Identify which cell holds the provided text, then report its [X, Y] central coordinate. 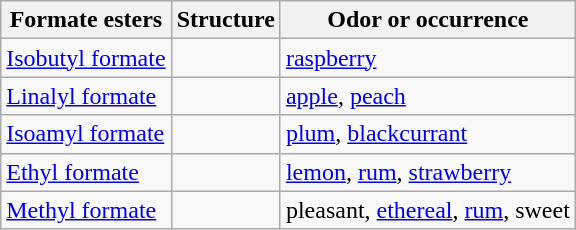
Isoamyl formate [86, 134]
apple, peach [428, 96]
lemon, rum, strawberry [428, 172]
Odor or occurrence [428, 20]
Structure [226, 20]
Ethyl formate [86, 172]
plum, blackcurrant [428, 134]
Linalyl formate [86, 96]
Isobutyl formate [86, 58]
raspberry [428, 58]
Methyl formate [86, 210]
pleasant, ethereal, rum, sweet [428, 210]
Formate esters [86, 20]
